Return the [X, Y] coordinate for the center point of the cell that contains the specified text.  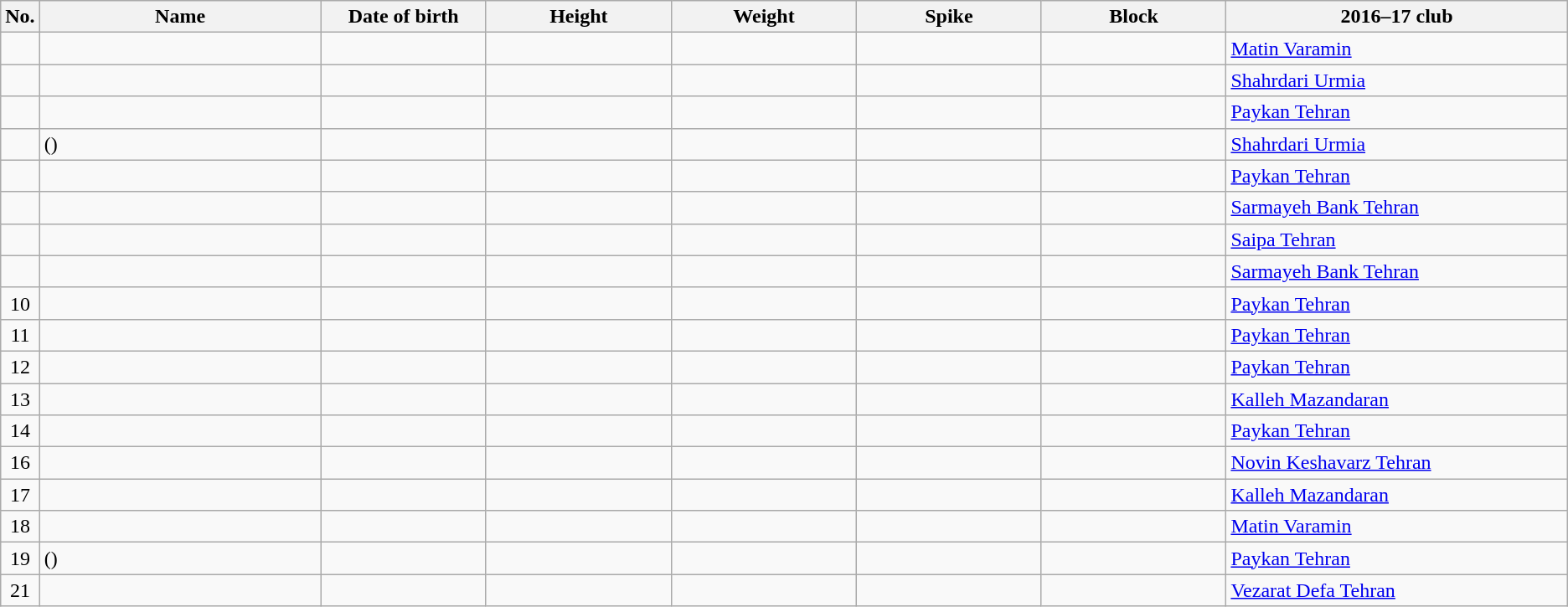
Saipa Tehran [1397, 239]
10 [20, 303]
14 [20, 431]
Block [1134, 17]
Height [578, 17]
11 [20, 335]
21 [20, 590]
Name [180, 17]
Spike [950, 17]
Vezarat Defa Tehran [1397, 590]
13 [20, 399]
2016–17 club [1397, 17]
17 [20, 495]
Novin Keshavarz Tehran [1397, 463]
Date of birth [404, 17]
16 [20, 463]
Weight [764, 17]
No. [20, 17]
12 [20, 367]
19 [20, 558]
18 [20, 527]
